Pinpoint the cell where the given text exists, returning its [X, Y] midpoint coordinate. 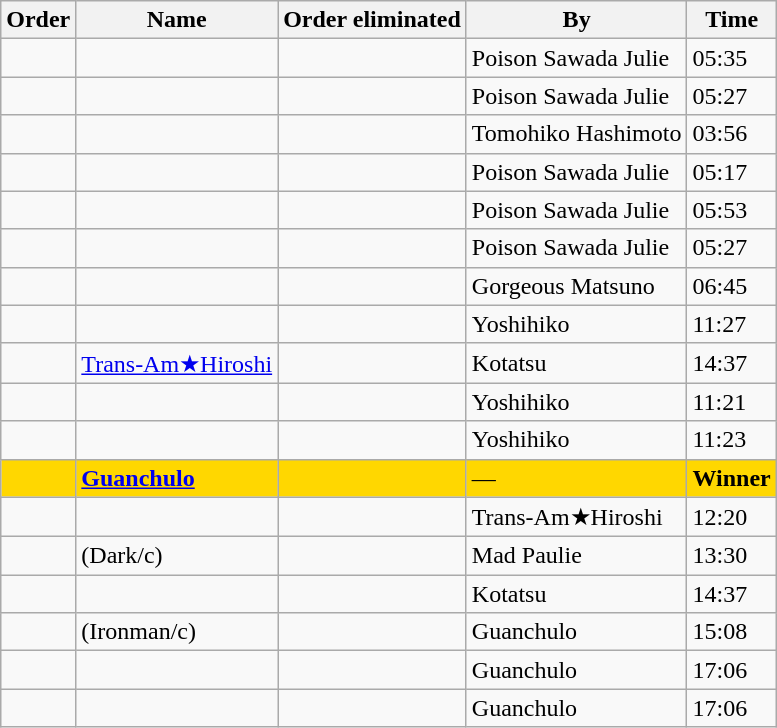
11:23 [732, 440]
Order [38, 20]
12:20 [732, 517]
Name [177, 20]
13:30 [732, 556]
(Ironman/c) [177, 632]
06:45 [732, 286]
05:35 [732, 58]
(Dark/c) [177, 556]
— [576, 478]
Tomohiko Hashimoto [576, 134]
05:17 [732, 172]
Mad Paulie [576, 556]
By [576, 20]
Time [732, 20]
03:56 [732, 134]
Gorgeous Matsuno [576, 286]
11:21 [732, 402]
Order eliminated [372, 20]
05:53 [732, 210]
Winner [732, 478]
15:08 [732, 632]
11:27 [732, 324]
